Find where the given text appears and provide that cell's center as [X, Y] coordinate. 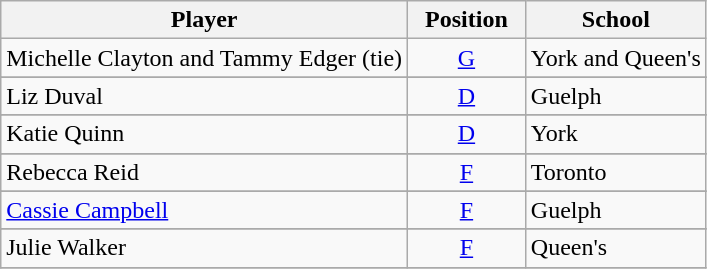
Rebecca Reid [204, 172]
Position [467, 20]
Michelle Clayton and Tammy Edger (tie) [204, 58]
Julie Walker [204, 248]
Liz Duval [204, 96]
Player [204, 20]
Katie Quinn [204, 134]
York and Queen's [616, 58]
York [616, 134]
Queen's [616, 248]
G [467, 58]
School [616, 20]
Cassie Campbell [204, 210]
Toronto [616, 172]
